Return [X, Y] of the center of cell containing provided text 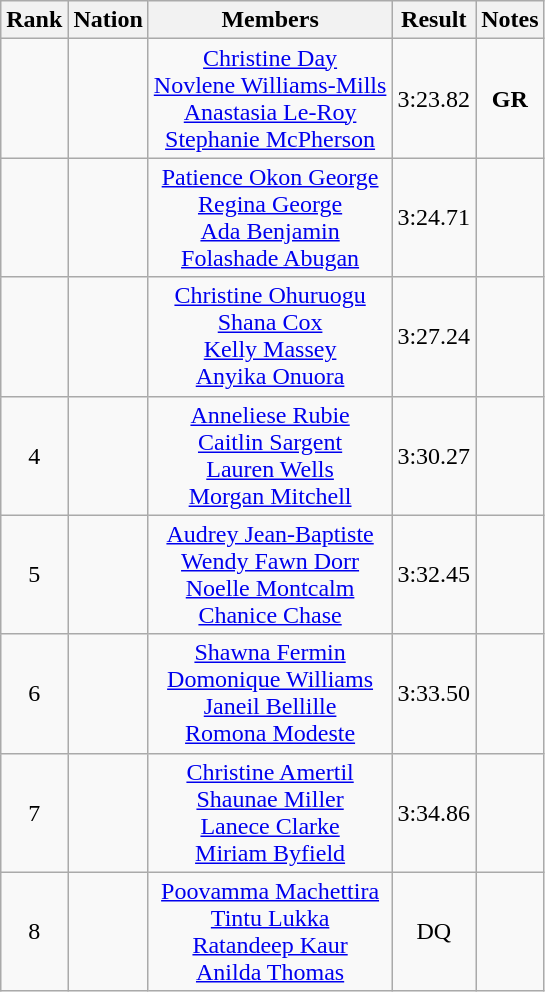
Notes [510, 20]
Shawna FerminDomonique WilliamsJaneil BellilleRomona Modeste [270, 694]
6 [34, 694]
3:32.45 [434, 574]
5 [34, 574]
4 [34, 456]
DQ [434, 932]
Rank [34, 20]
Members [270, 20]
Anneliese RubieCaitlin SargentLauren WellsMorgan Mitchell [270, 456]
3:34.86 [434, 812]
3:30.27 [434, 456]
Christine OhuruoguShana CoxKelly MasseyAnyika Onuora [270, 336]
Christine DayNovlene Williams-MillsAnastasia Le-RoyStephanie McPherson [270, 98]
Patience Okon GeorgeRegina GeorgeAda BenjaminFolashade Abugan [270, 218]
3:23.82 [434, 98]
8 [34, 932]
Christine AmertilShaunae MillerLanece ClarkeMiriam Byfield [270, 812]
Result [434, 20]
Audrey Jean-BaptisteWendy Fawn DorrNoelle MontcalmChanice Chase [270, 574]
3:27.24 [434, 336]
Poovamma MachettiraTintu LukkaRatandeep KaurAnilda Thomas [270, 932]
3:24.71 [434, 218]
3:33.50 [434, 694]
Nation [108, 20]
7 [34, 812]
GR [510, 98]
